Detect which cell encompasses the target text, then output its (X, Y) center coordinate. 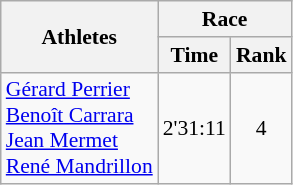
Athletes (80, 36)
Race (225, 19)
Gérard PerrierBenoît CarraraJean MermetRené Mandrillon (80, 128)
Time (194, 55)
4 (262, 128)
Rank (262, 55)
2'31:11 (194, 128)
